For the text-containing cell, return its midpoint in [x, y] coordinate format. 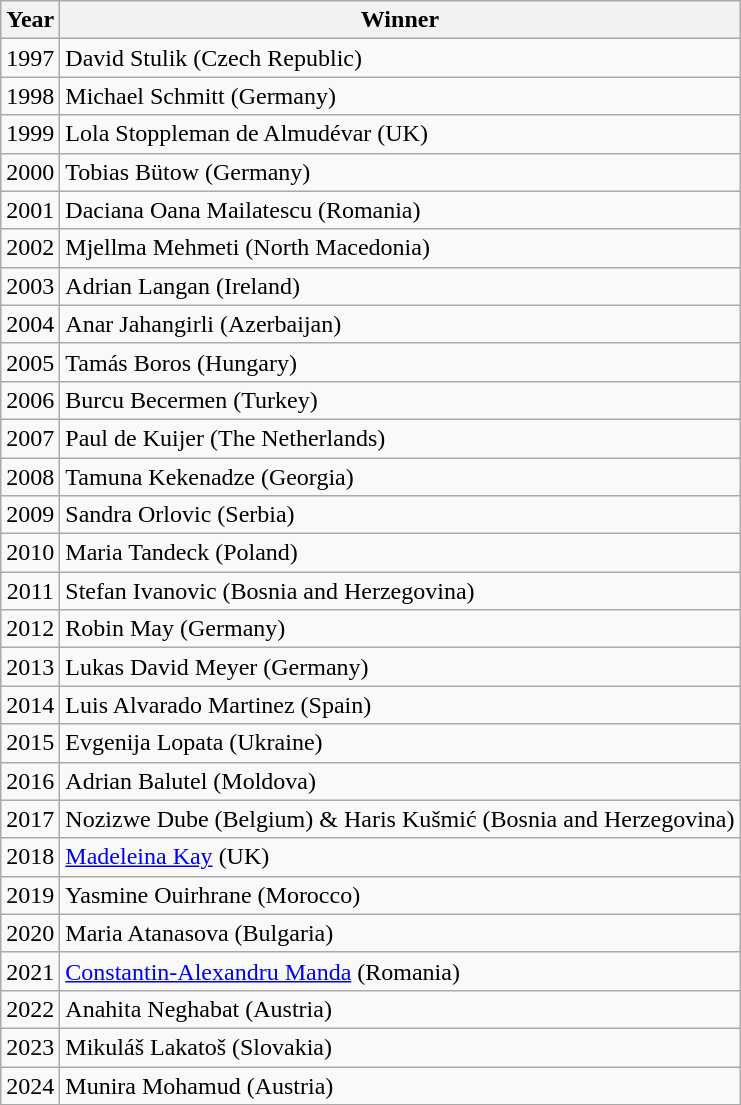
2007 [30, 438]
2023 [30, 1047]
2004 [30, 324]
Daciana Oana Mailatescu (Romania) [400, 210]
1999 [30, 134]
Michael Schmitt (Germany) [400, 96]
Stefan Ivanovic (Bosnia and Herzegovina) [400, 591]
Luis Alvarado Martinez (Spain) [400, 705]
2012 [30, 629]
Mjellma Mehmeti (North Macedonia) [400, 248]
Munira Mohamud (Austria) [400, 1085]
Yasmine Ouirhrane (Morocco) [400, 895]
Adrian Langan (Ireland) [400, 286]
Lola Stoppleman de Almudévar (UK) [400, 134]
Winner [400, 20]
Constantin-Alexandru Manda (Romania) [400, 971]
Maria Atanasova (Bulgaria) [400, 933]
2003 [30, 286]
2017 [30, 819]
Anar Jahangirli (Azerbaijan) [400, 324]
1998 [30, 96]
2006 [30, 400]
2022 [30, 1009]
Tamuna Kekenadze (Georgia) [400, 477]
Evgenija Lopata (Ukraine) [400, 743]
2010 [30, 553]
Adrian Balutel (Moldova) [400, 781]
Burcu Becermen (Turkey) [400, 400]
2015 [30, 743]
2009 [30, 515]
2005 [30, 362]
2000 [30, 172]
Mikuláš Lakatoš (Slovakia) [400, 1047]
2002 [30, 248]
Paul de Kuijer (The Netherlands) [400, 438]
Sandra Orlovic (Serbia) [400, 515]
2020 [30, 933]
Year [30, 20]
Maria Tandeck (Poland) [400, 553]
2008 [30, 477]
2014 [30, 705]
Tobias Bütow (Germany) [400, 172]
Robin May (Germany) [400, 629]
2013 [30, 667]
Anahita Neghabat (Austria) [400, 1009]
David Stulik (Czech Republic) [400, 58]
2016 [30, 781]
Nozizwe Dube (Belgium) & Haris Kušmić (Bosnia and Herzegovina) [400, 819]
2024 [30, 1085]
2011 [30, 591]
Lukas David Meyer (Germany) [400, 667]
Madeleina Kay (UK) [400, 857]
1997 [30, 58]
2018 [30, 857]
2001 [30, 210]
Tamás Boros (Hungary) [400, 362]
2021 [30, 971]
2019 [30, 895]
